Pinpoint the cell where the given text exists, returning its (X, Y) midpoint coordinate. 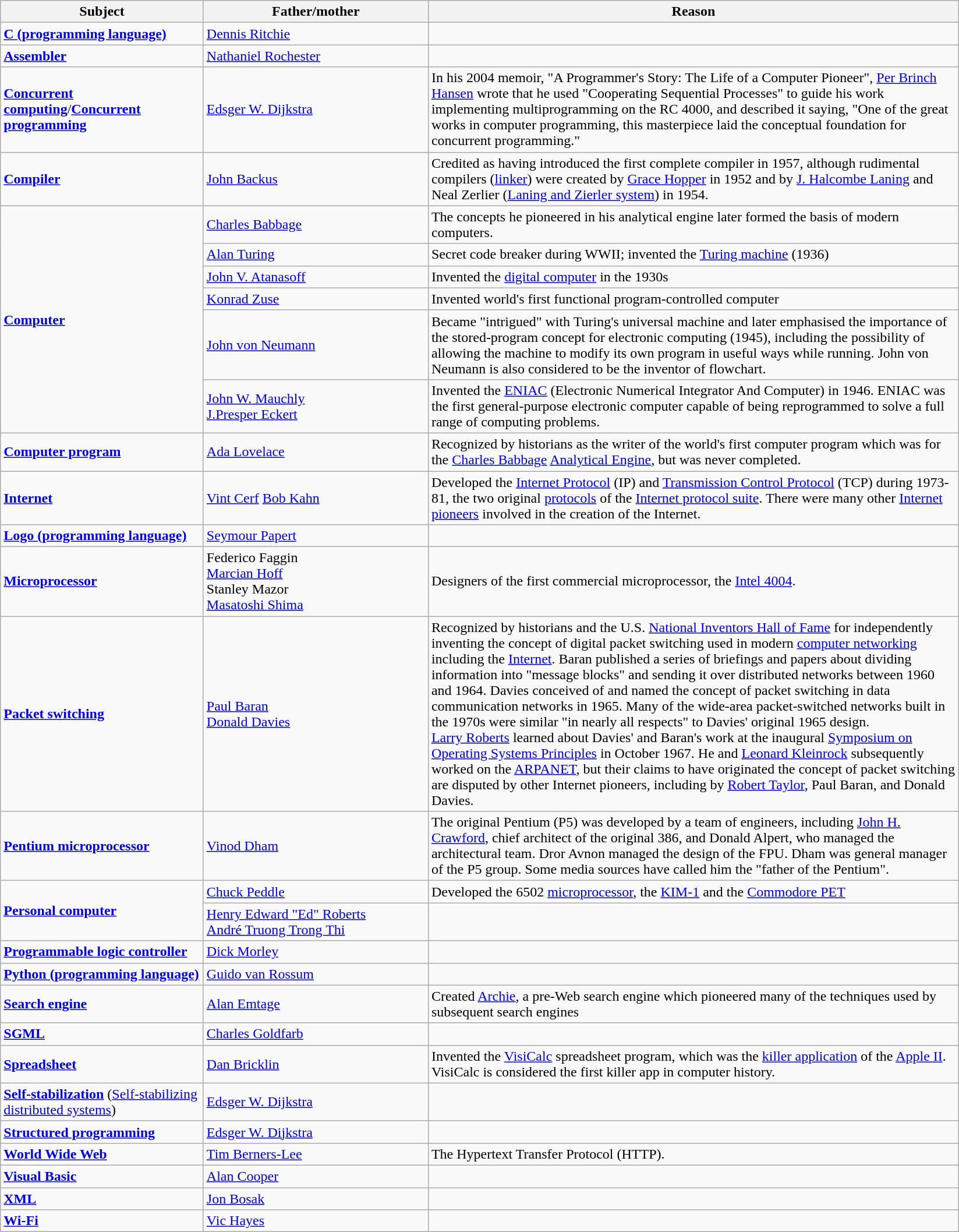
Search engine (102, 1004)
Charles Goldfarb (316, 1034)
Dick Morley (316, 952)
Python (programming language) (102, 974)
Concurrent computing/Concurrent programming (102, 110)
Invented the digital computer in the 1930s (693, 277)
C (programming language) (102, 34)
Pentium microprocessor (102, 846)
Federico FagginMarcian HoffStanley MazorMasatoshi Shima (316, 581)
Paul BaranDonald Davies (316, 714)
Developed the 6502 microprocessor, the KIM-1 and the Commodore PET (693, 892)
SGML (102, 1034)
Computer program (102, 452)
Ada Lovelace (316, 452)
The Hypertext Transfer Protocol (HTTP). (693, 1154)
Dennis Ritchie (316, 34)
Nathaniel Rochester (316, 56)
Vinod Dham (316, 846)
Vint Cerf Bob Kahn (316, 497)
Computer (102, 319)
Subject (102, 12)
Reason (693, 12)
Personal computer (102, 911)
Spreadsheet (102, 1064)
Dan Bricklin (316, 1064)
The concepts he pioneered in his analytical engine later formed the basis of modern computers. (693, 225)
Structured programming (102, 1132)
John W. MauchlyJ.Presper Eckert (316, 406)
Charles Babbage (316, 225)
Guido van Rossum (316, 974)
Henry Edward "Ed" Roberts André Truong Trong Thi (316, 922)
Seymour Papert (316, 536)
Visual Basic (102, 1176)
John Backus (316, 179)
Logo (programming language) (102, 536)
Jon Bosak (316, 1198)
Internet (102, 497)
Father/mother (316, 12)
Konrad Zuse (316, 299)
Self-stabilization (Self-stabilizing distributed systems) (102, 1102)
XML (102, 1198)
Programmable logic controller (102, 952)
Created Archie, a pre-Web search engine which pioneered many of the techniques used by subsequent search engines (693, 1004)
Designers of the first commercial microprocessor, the Intel 4004. (693, 581)
Tim Berners-Lee (316, 1154)
Chuck Peddle (316, 892)
Alan Cooper (316, 1176)
John V. Atanasoff (316, 277)
Compiler (102, 179)
Alan Turing (316, 255)
John von Neumann (316, 345)
Invented world's first functional program-controlled computer (693, 299)
Assembler (102, 56)
Packet switching (102, 714)
Microprocessor (102, 581)
Secret code breaker during WWII; invented the Turing machine (1936) (693, 255)
Alan Emtage (316, 1004)
Vic Hayes (316, 1221)
Wi-Fi (102, 1221)
World Wide Web (102, 1154)
